Find where the given text appears and provide that cell's center as [x, y] coordinate. 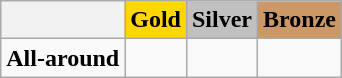
All-around [63, 58]
Gold [156, 20]
Silver [222, 20]
Bronze [300, 20]
